Detect which cell encompasses the target text, then output its (x, y) center coordinate. 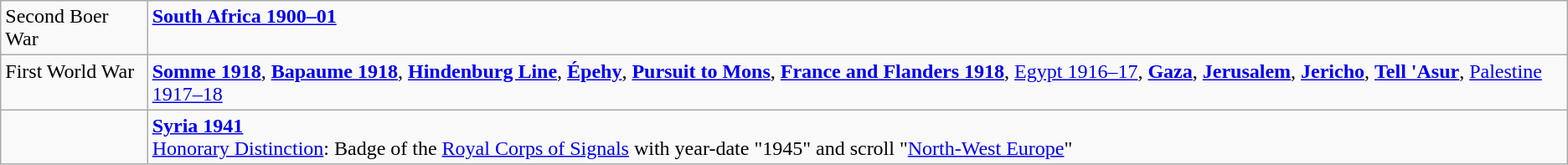
First World War (74, 82)
Second Boer War (74, 28)
Syria 1941Honorary Distinction: Badge of the Royal Corps of Signals with year-date "1945" and scroll "North-West Europe" (858, 137)
South Africa 1900–01 (858, 28)
